Capture the cell that displays the provided text and extract its (x, y) central coordinate. 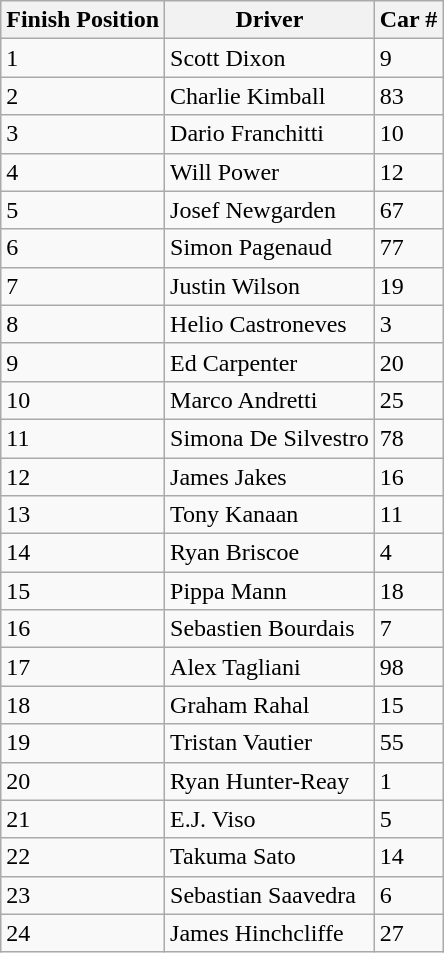
Marco Andretti (270, 400)
Simona De Silvestro (270, 438)
Driver (270, 20)
27 (408, 933)
James Jakes (270, 477)
8 (83, 324)
Simon Pagenaud (270, 248)
Ryan Briscoe (270, 553)
98 (408, 667)
Pippa Mann (270, 591)
24 (83, 933)
Graham Rahal (270, 705)
Car # (408, 20)
Will Power (270, 172)
E.J. Viso (270, 819)
Takuma Sato (270, 857)
78 (408, 438)
13 (83, 515)
2 (83, 96)
Alex Tagliani (270, 667)
Sebastian Saavedra (270, 895)
Ryan Hunter-Reay (270, 781)
Dario Franchitti (270, 134)
Sebastien Bourdais (270, 629)
Helio Castroneves (270, 324)
Tony Kanaan (270, 515)
67 (408, 210)
23 (83, 895)
Scott Dixon (270, 58)
James Hinchcliffe (270, 933)
Tristan Vautier (270, 743)
83 (408, 96)
Josef Newgarden (270, 210)
Ed Carpenter (270, 362)
55 (408, 743)
22 (83, 857)
Charlie Kimball (270, 96)
21 (83, 819)
Justin Wilson (270, 286)
25 (408, 400)
77 (408, 248)
Finish Position (83, 20)
17 (83, 667)
